Output the (X, Y) coordinate of the center of the cell containing the given text.  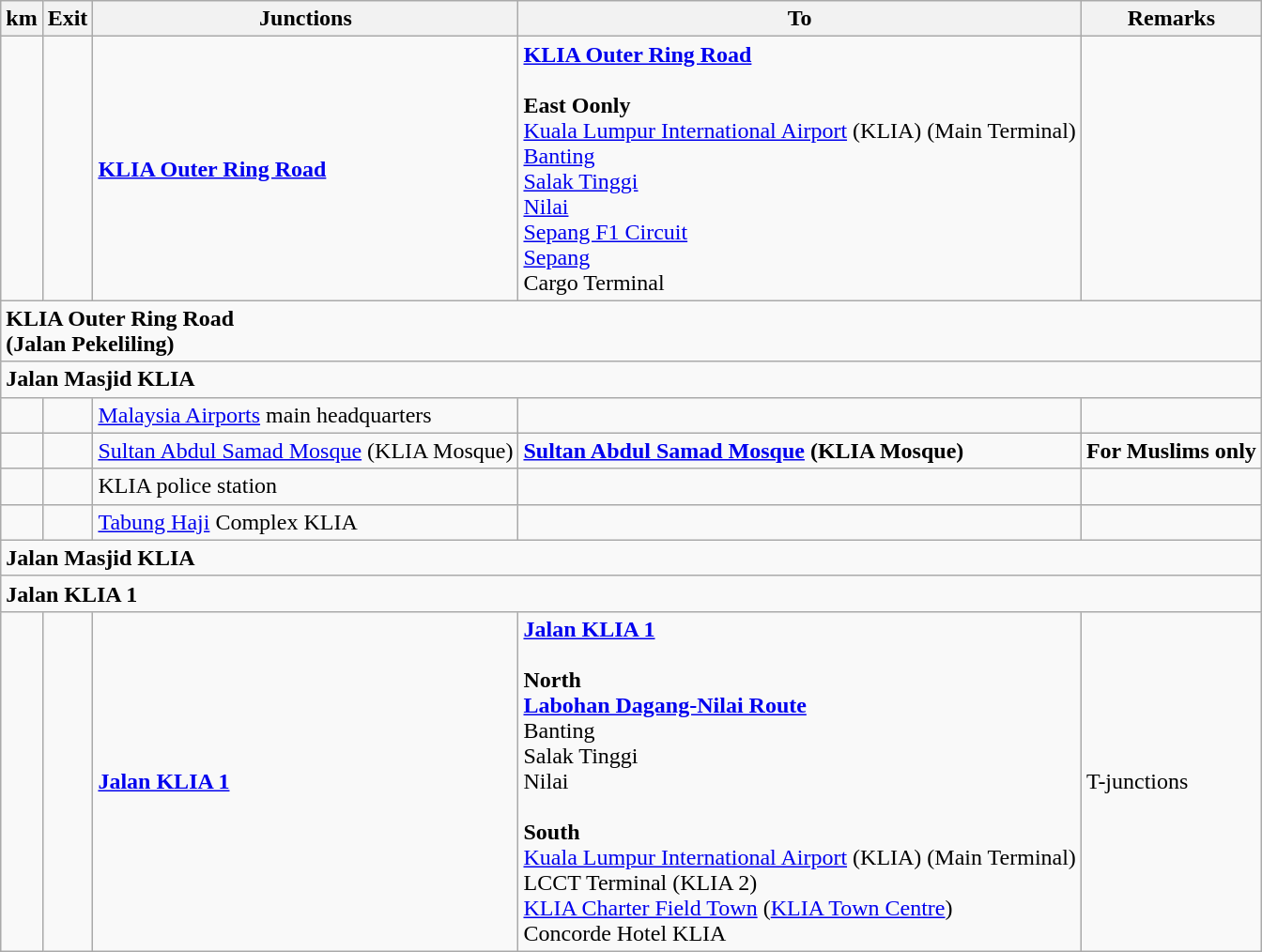
For Muslims only (1171, 451)
KLIA Outer Ring Road (306, 169)
Tabung Haji Complex KLIA (306, 522)
Malaysia Airports main headquarters (306, 415)
km (22, 19)
KLIA Outer Ring RoadEast OonlyKuala Lumpur International Airport (KLIA) (Main Terminal)BantingSalak TinggiNilaiSepang F1 CircuitSepangCargo Terminal (800, 169)
Exit (68, 19)
KLIA Outer Ring Road(Jalan Pekeliling) (631, 330)
To (800, 19)
Remarks (1171, 19)
Junctions (306, 19)
T-junctions (1171, 781)
KLIA police station (306, 486)
